Identify which cell holds the provided text, then report its [x, y] central coordinate. 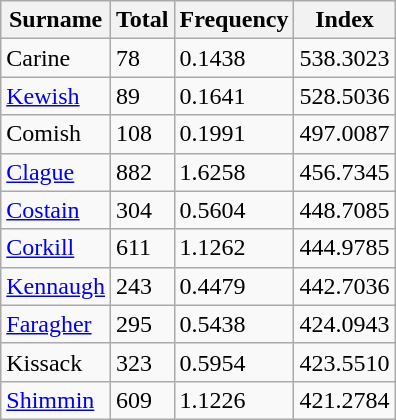
Kennaugh [56, 286]
295 [142, 324]
0.5954 [234, 362]
Shimmin [56, 400]
Index [344, 20]
Total [142, 20]
0.5438 [234, 324]
243 [142, 286]
1.1262 [234, 248]
323 [142, 362]
Faragher [56, 324]
78 [142, 58]
1.1226 [234, 400]
Corkill [56, 248]
0.4479 [234, 286]
0.5604 [234, 210]
Costain [56, 210]
0.1991 [234, 134]
Clague [56, 172]
538.3023 [344, 58]
Comish [56, 134]
Carine [56, 58]
456.7345 [344, 172]
Kissack [56, 362]
Kewish [56, 96]
421.2784 [344, 400]
528.5036 [344, 96]
0.1438 [234, 58]
89 [142, 96]
Surname [56, 20]
304 [142, 210]
Frequency [234, 20]
423.5510 [344, 362]
609 [142, 400]
0.1641 [234, 96]
448.7085 [344, 210]
882 [142, 172]
108 [142, 134]
444.9785 [344, 248]
497.0087 [344, 134]
1.6258 [234, 172]
442.7036 [344, 286]
424.0943 [344, 324]
611 [142, 248]
